Capture the cell that displays the provided text and extract its (x, y) central coordinate. 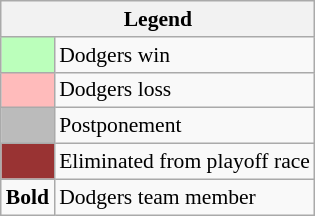
Dodgers team member (184, 197)
Eliminated from playoff race (184, 162)
Legend (158, 19)
Dodgers win (184, 55)
Dodgers loss (184, 90)
Bold (28, 197)
Postponement (184, 126)
